For the text-containing cell, return its midpoint in (X, Y) coordinate format. 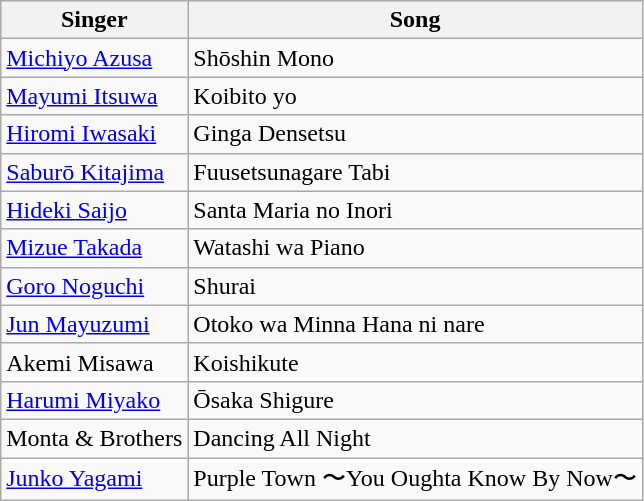
Mayumi Itsuwa (94, 96)
Mizue Takada (94, 248)
Michiyo Azusa (94, 58)
Harumi Miyako (94, 400)
Junko Yagami (94, 480)
Akemi Misawa (94, 362)
Hideki Saijo (94, 210)
Koibito yo (416, 96)
Watashi wa Piano (416, 248)
Singer (94, 20)
Santa Maria no Inori (416, 210)
Saburō Kitajima (94, 172)
Song (416, 20)
Purple Town 〜You Oughta Know By Now〜 (416, 480)
Goro Noguchi (94, 286)
Shōshin Mono (416, 58)
Monta & Brothers (94, 438)
Fuusetsunagare Tabi (416, 172)
Koishikute (416, 362)
Shurai (416, 286)
Ginga Densetsu (416, 134)
Jun Mayuzumi (94, 324)
Dancing All Night (416, 438)
Otoko wa Minna Hana ni nare (416, 324)
Ōsaka Shigure (416, 400)
Hiromi Iwasaki (94, 134)
